Locate the cell with the specified text and output its [x, y] center coordinate. 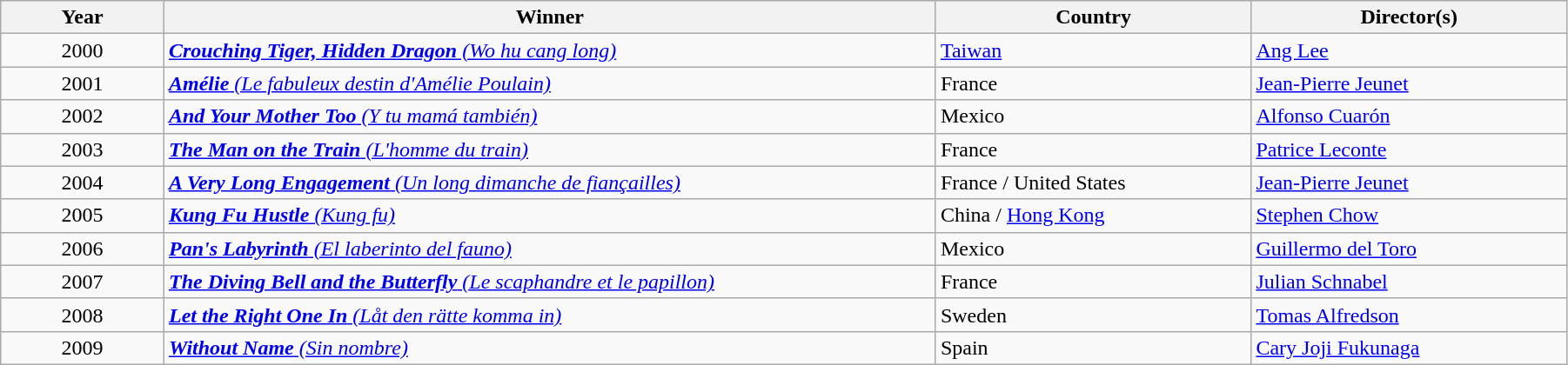
2002 [83, 116]
2000 [83, 50]
Crouching Tiger, Hidden Dragon (Wo hu cang long) [550, 50]
Let the Right One In (Låt den rätte komma in) [550, 315]
The Man on the Train (L'homme du train) [550, 149]
Spain [1093, 348]
Without Name (Sin nombre) [550, 348]
2006 [83, 249]
2003 [83, 149]
Ang Lee [1410, 50]
2009 [83, 348]
Amélie (Le fabuleux destin d'Amélie Poulain) [550, 83]
A Very Long Engagement (Un long dimanche de fiançailles) [550, 182]
And Your Mother Too (Y tu mamá también) [550, 116]
Guillermo del Toro [1410, 249]
China / Hong Kong [1093, 216]
Pan's Labyrinth (El laberinto del fauno) [550, 249]
Country [1093, 17]
Patrice Leconte [1410, 149]
Kung Fu Hustle (Kung fu) [550, 216]
2008 [83, 315]
Director(s) [1410, 17]
Stephen Chow [1410, 216]
Cary Joji Fukunaga [1410, 348]
Year [83, 17]
Alfonso Cuarón [1410, 116]
2001 [83, 83]
Julian Schnabel [1410, 282]
Taiwan [1093, 50]
Sweden [1093, 315]
France / United States [1093, 182]
2005 [83, 216]
The Diving Bell and the Butterfly (Le scaphandre et le papillon) [550, 282]
2007 [83, 282]
Winner [550, 17]
Tomas Alfredson [1410, 315]
2004 [83, 182]
